Return the [x, y] coordinate for the center point of the cell that contains the specified text.  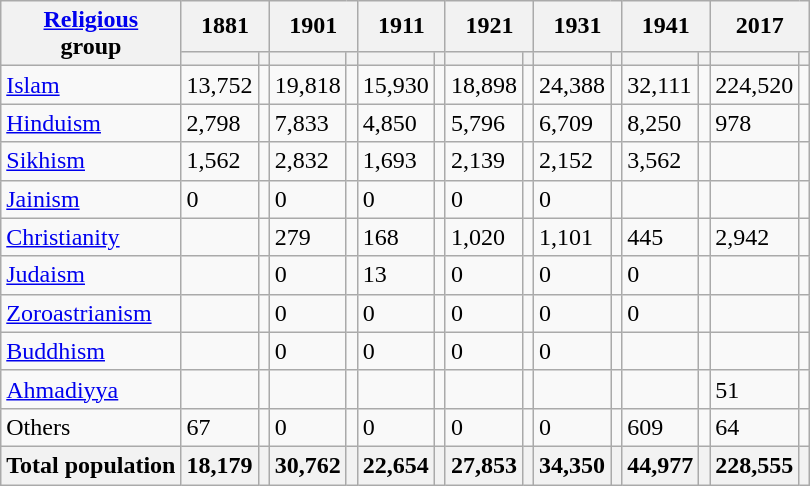
978 [754, 123]
Ahmadiyya [91, 389]
1,693 [396, 161]
Total population [91, 465]
609 [660, 427]
51 [754, 389]
1941 [666, 26]
279 [308, 237]
Jainism [91, 199]
224,520 [754, 85]
67 [220, 427]
30,762 [308, 465]
Others [91, 427]
2,139 [484, 161]
Buddhism [91, 351]
Christianity [91, 237]
2,832 [308, 161]
1881 [225, 26]
Zoroastrianism [91, 313]
13 [396, 275]
1901 [313, 26]
4,850 [396, 123]
1921 [489, 26]
32,111 [660, 85]
19,818 [308, 85]
3,562 [660, 161]
1,562 [220, 161]
6,709 [572, 123]
Religiousgroup [91, 34]
64 [754, 427]
1,020 [484, 237]
Judaism [91, 275]
44,977 [660, 465]
27,853 [484, 465]
1,101 [572, 237]
1931 [578, 26]
24,388 [572, 85]
Hinduism [91, 123]
445 [660, 237]
2,152 [572, 161]
18,179 [220, 465]
168 [396, 237]
5,796 [484, 123]
15,930 [396, 85]
2017 [760, 26]
7,833 [308, 123]
1911 [401, 26]
13,752 [220, 85]
34,350 [572, 465]
8,250 [660, 123]
228,555 [754, 465]
2,942 [754, 237]
Islam [91, 85]
22,654 [396, 465]
18,898 [484, 85]
Sikhism [91, 161]
2,798 [220, 123]
